Provide the (X, Y) coordinate of the cell's center where the given text is located.  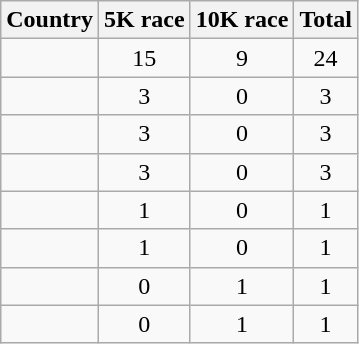
10K race (242, 20)
Total (326, 20)
Country (50, 20)
5K race (144, 20)
9 (242, 58)
24 (326, 58)
15 (144, 58)
